Find where the given text appears and provide that cell's center as (x, y) coordinate. 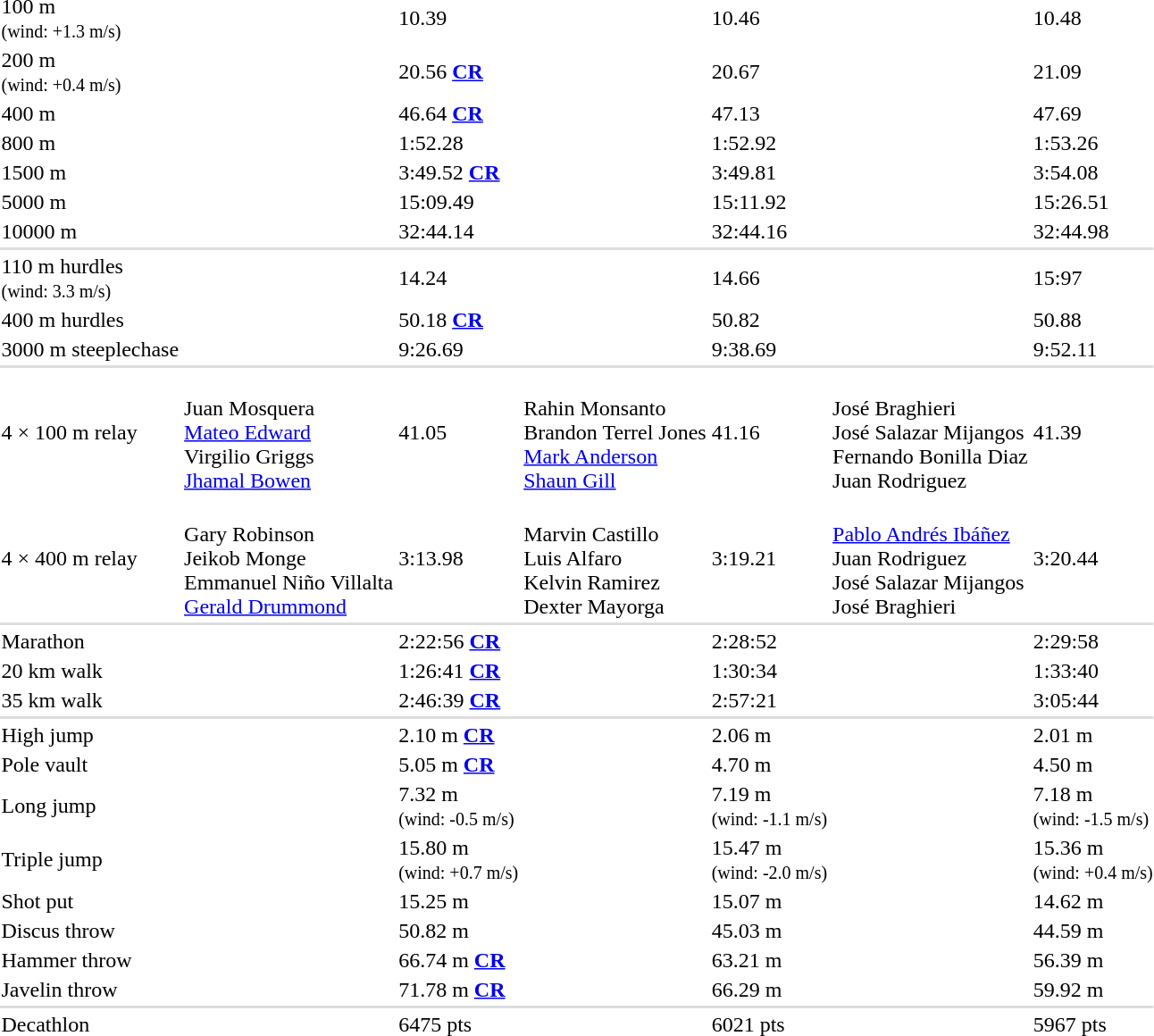
20.56 CR (459, 71)
Triple jump (90, 859)
50.82 m (459, 931)
21.09 (1093, 71)
9:38.69 (769, 349)
1:52.92 (769, 143)
7.18 m (wind: -1.5 m/s) (1093, 806)
45.03 m (769, 931)
44.59 m (1093, 931)
1500 m (90, 172)
2:29:58 (1093, 641)
1:53.26 (1093, 143)
Pablo Andrés Ibáñez Juan Rodriguez José Salazar Mijangos José Braghieri (931, 558)
14.24 (459, 279)
15.25 m (459, 901)
15:26.51 (1093, 202)
15:09.49 (459, 202)
4 × 100 m relay (90, 432)
32:44.16 (769, 231)
46.64 CR (459, 113)
4.70 m (769, 764)
20.67 (769, 71)
66.29 m (769, 990)
2:57:21 (769, 700)
35 km walk (90, 700)
400 m (90, 113)
14.62 m (1093, 901)
3:19.21 (769, 558)
2.06 m (769, 735)
1:26:41 CR (459, 671)
10000 m (90, 231)
3:13.98 (459, 558)
15:97 (1093, 279)
Gary Robinson Jeikob Monge Emmanuel Niño Villalta Gerald Drummond (289, 558)
41.05 (459, 432)
15.47 m (wind: -2.0 m/s) (769, 859)
71.78 m CR (459, 990)
47.69 (1093, 113)
5.05 m CR (459, 764)
20 km walk (90, 671)
9:52.11 (1093, 349)
110 m hurdles (wind: 3.3 m/s) (90, 279)
2:46:39 CR (459, 700)
4 × 400 m relay (90, 558)
4.50 m (1093, 764)
7.19 m (wind: -1.1 m/s) (769, 806)
Rahin Monsanto Brandon Terrel Jones Mark Anderson Shaun Gill (615, 432)
Javelin throw (90, 990)
Hammer throw (90, 960)
14.66 (769, 279)
5000 m (90, 202)
9:26.69 (459, 349)
3:20.44 (1093, 558)
2:28:52 (769, 641)
José Braghieri José Salazar Mijangos Fernando Bonilla Diaz Juan Rodriguez (931, 432)
50.18 CR (459, 320)
50.82 (769, 320)
2:22:56 CR (459, 641)
63.21 m (769, 960)
Pole vault (90, 764)
Juan Mosquera Mateo Edward Virgilio Griggs Jhamal Bowen (289, 432)
7.32 m (wind: -0.5 m/s) (459, 806)
1:52.28 (459, 143)
800 m (90, 143)
Marathon (90, 641)
2.01 m (1093, 735)
47.13 (769, 113)
32:44.98 (1093, 231)
15.07 m (769, 901)
59.92 m (1093, 990)
15.36 m (wind: +0.4 m/s) (1093, 859)
Marvin Castillo Luis Alfaro Kelvin Ramirez Dexter Mayorga (615, 558)
3:49.81 (769, 172)
50.88 (1093, 320)
66.74 m CR (459, 960)
Long jump (90, 806)
1:30:34 (769, 671)
400 m hurdles (90, 320)
15:11.92 (769, 202)
41.16 (769, 432)
3:05:44 (1093, 700)
High jump (90, 735)
32:44.14 (459, 231)
3000 m steeplechase (90, 349)
56.39 m (1093, 960)
200 m (wind: +0.4 m/s) (90, 71)
Discus throw (90, 931)
2.10 m CR (459, 735)
1:33:40 (1093, 671)
3:49.52 CR (459, 172)
15.80 m (wind: +0.7 m/s) (459, 859)
3:54.08 (1093, 172)
41.39 (1093, 432)
Shot put (90, 901)
